Search for the cell housing the specified text and yield its [X, Y] center coordinate. 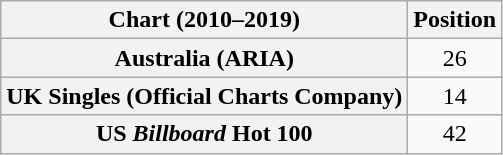
US Billboard Hot 100 [204, 134]
42 [455, 134]
Australia (ARIA) [204, 58]
26 [455, 58]
14 [455, 96]
Chart (2010–2019) [204, 20]
Position [455, 20]
UK Singles (Official Charts Company) [204, 96]
